Locate the cell with the specified text and output its [x, y] center coordinate. 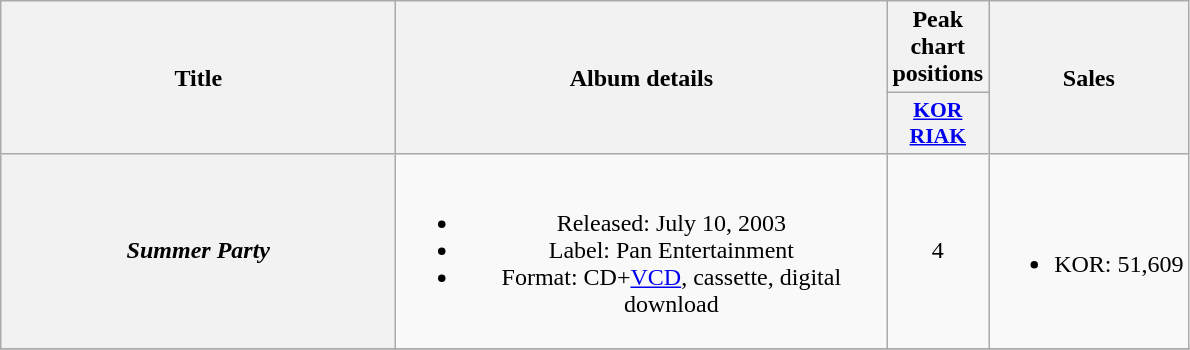
KORRIAK [938, 124]
Album details [642, 78]
Released: July 10, 2003 Label: Pan EntertainmentFormat: CD+VCD, cassette, digital download [642, 251]
KOR: 51,609 [1089, 251]
Peak chart positions [938, 47]
Sales [1089, 78]
4 [938, 251]
Title [198, 78]
Summer Party [198, 251]
